Return (x, y) of the center of cell containing provided text 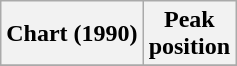
Peakposition (189, 34)
Chart (1990) (72, 34)
